Identify which cell holds the provided text, then report its [X, Y] central coordinate. 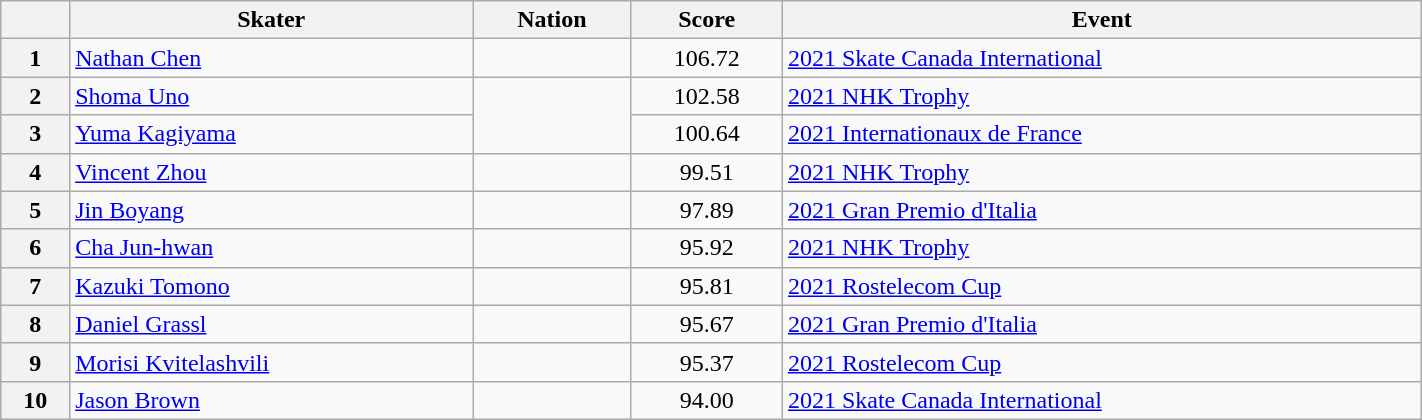
Score [707, 20]
3 [36, 134]
2 [36, 96]
Shoma Uno [272, 96]
Nathan Chen [272, 58]
Nation [552, 20]
Kazuki Tomono [272, 286]
97.89 [707, 210]
95.92 [707, 248]
Event [1102, 20]
95.81 [707, 286]
2021 Internationaux de France [1102, 134]
10 [36, 400]
106.72 [707, 58]
95.37 [707, 362]
1 [36, 58]
9 [36, 362]
4 [36, 172]
5 [36, 210]
Yuma Kagiyama [272, 134]
Skater [272, 20]
Morisi Kvitelashvili [272, 362]
102.58 [707, 96]
Cha Jun-hwan [272, 248]
99.51 [707, 172]
100.64 [707, 134]
Jin Boyang [272, 210]
Daniel Grassl [272, 324]
Jason Brown [272, 400]
6 [36, 248]
Vincent Zhou [272, 172]
8 [36, 324]
95.67 [707, 324]
7 [36, 286]
94.00 [707, 400]
